Find where the given text appears and provide that cell's center as (x, y) coordinate. 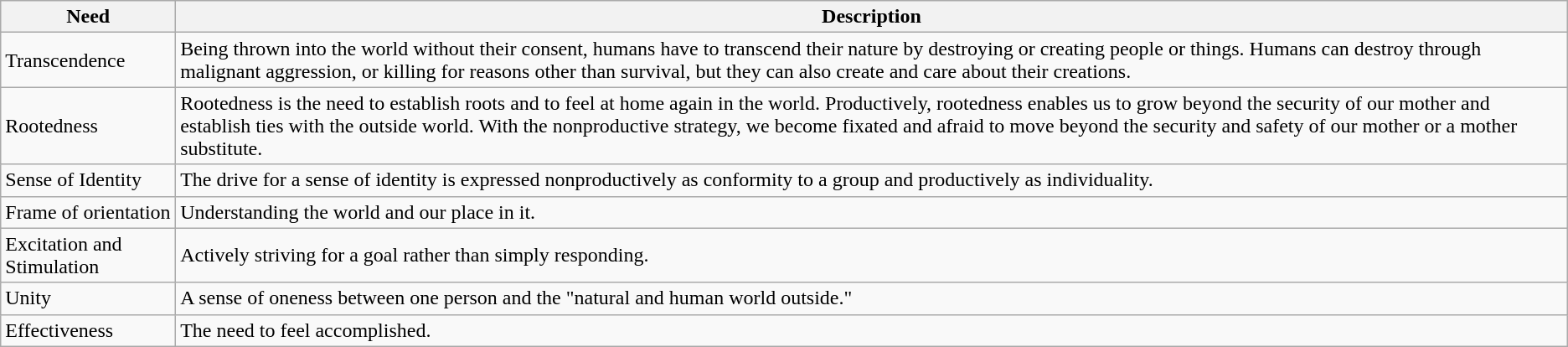
Unity (89, 298)
Actively striving for a goal rather than simply responding. (872, 255)
Frame of orientation (89, 212)
A sense of oneness between one person and the "natural and human world outside." (872, 298)
Sense of Identity (89, 180)
Effectiveness (89, 330)
Need (89, 17)
Excitation and Stimulation (89, 255)
The drive for a sense of identity is expressed nonproductively as conformity to a group and productively as individuality. (872, 180)
The need to feel accomplished. (872, 330)
Understanding the world and our place in it. (872, 212)
Transcendence (89, 60)
Rootedness (89, 126)
Description (872, 17)
